Find where the given text appears and provide that cell's center as [x, y] coordinate. 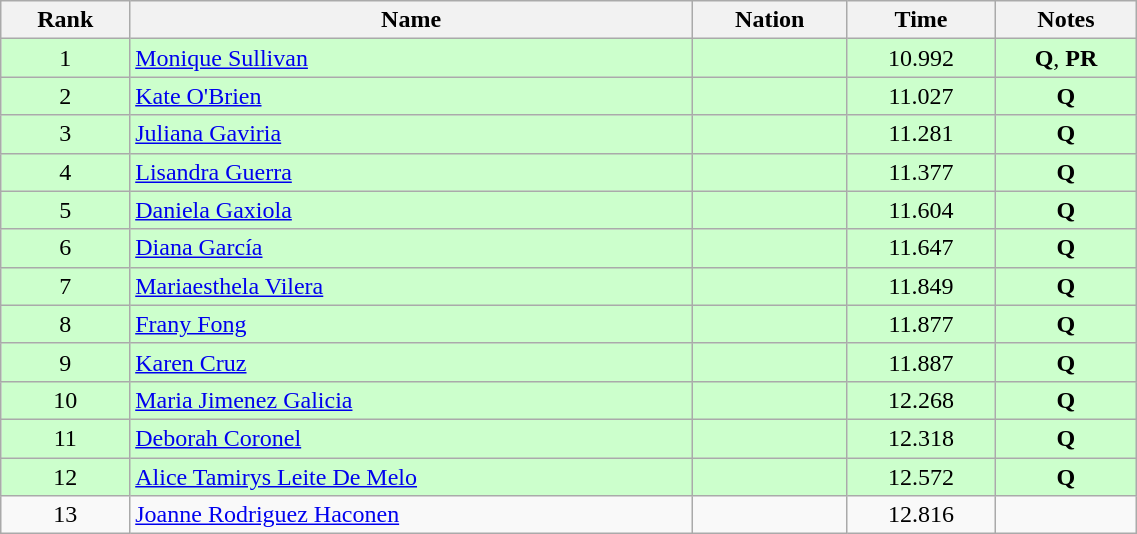
12.318 [921, 438]
Daniela Gaxiola [412, 210]
Karen Cruz [412, 362]
11.877 [921, 324]
4 [66, 172]
10 [66, 400]
12.572 [921, 477]
Deborah Coronel [412, 438]
Alice Tamirys Leite De Melo [412, 477]
12 [66, 477]
Kate O'Brien [412, 96]
11.377 [921, 172]
8 [66, 324]
6 [66, 248]
Rank [66, 20]
Juliana Gaviria [412, 134]
Mariaesthela Vilera [412, 286]
11.849 [921, 286]
Nation [770, 20]
3 [66, 134]
12.816 [921, 515]
11.281 [921, 134]
11.027 [921, 96]
Q, PR [1066, 58]
11.887 [921, 362]
11 [66, 438]
11.647 [921, 248]
Diana García [412, 248]
Frany Fong [412, 324]
13 [66, 515]
Time [921, 20]
10.992 [921, 58]
2 [66, 96]
Maria Jimenez Galicia [412, 400]
Lisandra Guerra [412, 172]
11.604 [921, 210]
Notes [1066, 20]
1 [66, 58]
Monique Sullivan [412, 58]
Name [412, 20]
12.268 [921, 400]
5 [66, 210]
9 [66, 362]
7 [66, 286]
Joanne Rodriguez Haconen [412, 515]
